Search for the cell housing the specified text and yield its (x, y) center coordinate. 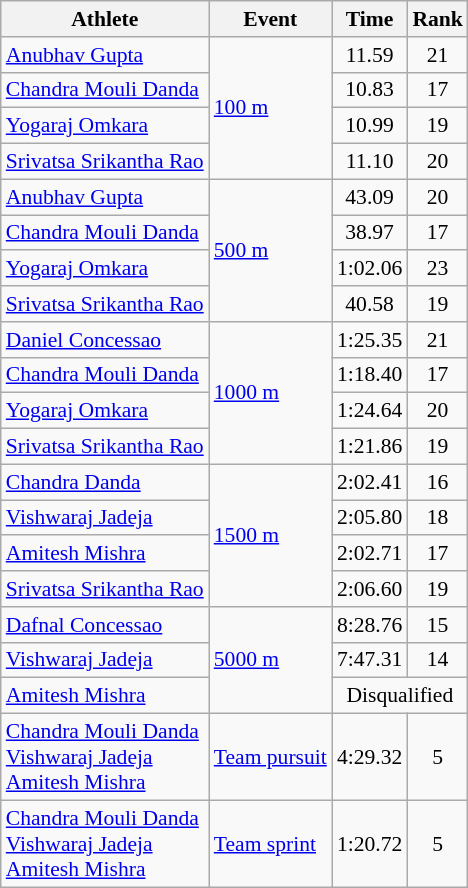
Time (370, 19)
7:47.31 (370, 660)
500 m (270, 250)
10.99 (370, 126)
40.58 (370, 304)
43.09 (370, 197)
2:06.60 (370, 589)
100 m (270, 108)
1:25.35 (370, 340)
Event (270, 19)
1500 m (270, 535)
Dafnal Concessao (105, 625)
Athlete (105, 19)
1:02.06 (370, 269)
2:05.80 (370, 518)
23 (438, 269)
18 (438, 518)
2:02.71 (370, 554)
1:21.86 (370, 447)
2:02.41 (370, 482)
1:18.40 (370, 375)
Chandra Danda (105, 482)
1:24.64 (370, 411)
Disqualified (400, 696)
8:28.76 (370, 625)
Rank (438, 19)
Daniel Concessao (105, 340)
11.59 (370, 55)
1000 m (270, 393)
38.97 (370, 233)
1:20.72 (370, 844)
Team sprint (270, 844)
5000 m (270, 660)
10.83 (370, 90)
4:29.32 (370, 758)
11.10 (370, 162)
Team pursuit (270, 758)
16 (438, 482)
15 (438, 625)
14 (438, 660)
